Capture the cell that displays the provided text and extract its [X, Y] central coordinate. 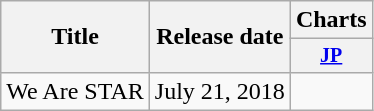
Charts [331, 20]
Title [76, 37]
We Are STAR [76, 91]
Release date [220, 37]
JP [331, 56]
July 21, 2018 [220, 91]
